Determine the (X, Y) coordinate at the center of the cell enclosing the given text.  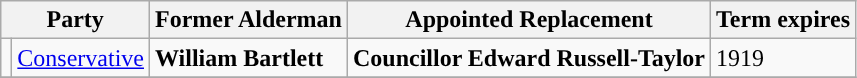
Party (76, 20)
Conservative (81, 58)
Former Alderman (249, 20)
Councillor Edward Russell-Taylor (528, 58)
William Bartlett (249, 58)
Term expires (784, 20)
Appointed Replacement (528, 20)
1919 (784, 58)
